For the text-containing cell, return its midpoint in (x, y) coordinate format. 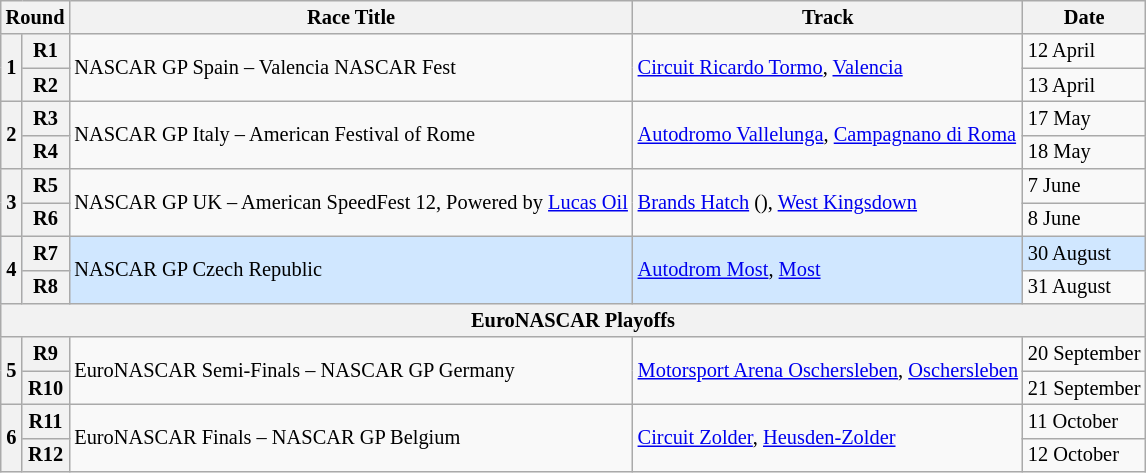
12 April (1084, 51)
7 June (1084, 186)
R11 (46, 421)
Race Title (350, 17)
R4 (46, 152)
Autodrom Most, Most (828, 270)
6 (12, 438)
R12 (46, 455)
11 October (1084, 421)
Circuit Ricardo Tormo, Valencia (828, 68)
R5 (46, 186)
Date (1084, 17)
12 October (1084, 455)
Motorsport Arena Oschersleben, Oschersleben (828, 370)
R3 (46, 118)
EuroNASCAR Finals – NASCAR GP Belgium (350, 438)
NASCAR GP Italy – American Festival of Rome (350, 134)
21 September (1084, 388)
17 May (1084, 118)
Brands Hatch (), West Kingsdown (828, 202)
20 September (1084, 354)
Round (36, 17)
2 (12, 134)
R2 (46, 85)
R10 (46, 388)
R9 (46, 354)
Autodromo Vallelunga, Campagnano di Roma (828, 134)
EuroNASCAR Semi-Finals – NASCAR GP Germany (350, 370)
NASCAR GP Spain – Valencia NASCAR Fest (350, 68)
NASCAR GP UK – American SpeedFest 12, Powered by Lucas Oil (350, 202)
18 May (1084, 152)
Track (828, 17)
4 (12, 270)
R1 (46, 51)
13 April (1084, 85)
R7 (46, 253)
8 June (1084, 219)
Circuit Zolder, Heusden-Zolder (828, 438)
31 August (1084, 287)
30 August (1084, 253)
R8 (46, 287)
1 (12, 68)
EuroNASCAR Playoffs (574, 320)
NASCAR GP Czech Republic (350, 270)
5 (12, 370)
R6 (46, 219)
3 (12, 202)
